Locate the cell with the specified text and output its (x, y) center coordinate. 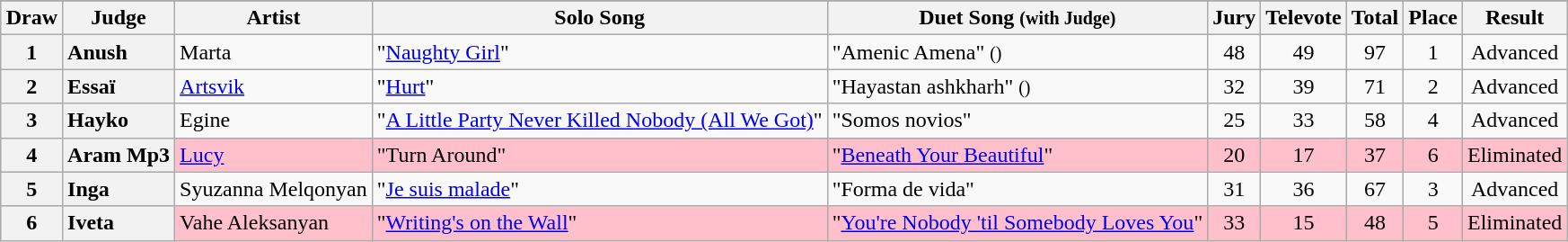
Marta (274, 52)
58 (1375, 121)
"Somos novios" (1017, 121)
Egine (274, 121)
20 (1234, 155)
25 (1234, 121)
Iveta (119, 223)
32 (1234, 86)
97 (1375, 52)
Inga (119, 189)
"You're Nobody 'til Somebody Loves You" (1017, 223)
"Beneath Your Beautiful" (1017, 155)
Lucy (274, 155)
"Writing's on the Wall" (600, 223)
Syuzanna Melqonyan (274, 189)
37 (1375, 155)
Duet Song (with Judge) (1017, 18)
39 (1304, 86)
"Hurt" (600, 86)
"A Little Party Never Killed Nobody (All We Got)" (600, 121)
15 (1304, 223)
Artsvik (274, 86)
67 (1375, 189)
"Naughty Girl" (600, 52)
Hayko (119, 121)
Aram Mp3 (119, 155)
Vahe Aleksanyan (274, 223)
Anush (119, 52)
"Je suis malade" (600, 189)
17 (1304, 155)
49 (1304, 52)
Televote (1304, 18)
Jury (1234, 18)
Solo Song (600, 18)
36 (1304, 189)
31 (1234, 189)
Place (1433, 18)
"Amenic Amena" () (1017, 52)
Judge (119, 18)
Total (1375, 18)
71 (1375, 86)
Draw (31, 18)
Essaï (119, 86)
"Hayastan ashkharh" () (1017, 86)
Artist (274, 18)
Result (1514, 18)
"Forma de vida" (1017, 189)
"Turn Around" (600, 155)
